For the text-containing cell, return its midpoint in (X, Y) coordinate format. 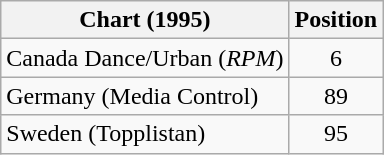
95 (336, 134)
Sweden (Topplistan) (145, 134)
Canada Dance/Urban (RPM) (145, 58)
Position (336, 20)
Germany (Media Control) (145, 96)
89 (336, 96)
6 (336, 58)
Chart (1995) (145, 20)
